Scan for the cell matching the given text and deliver its (x, y) coordinate at center. 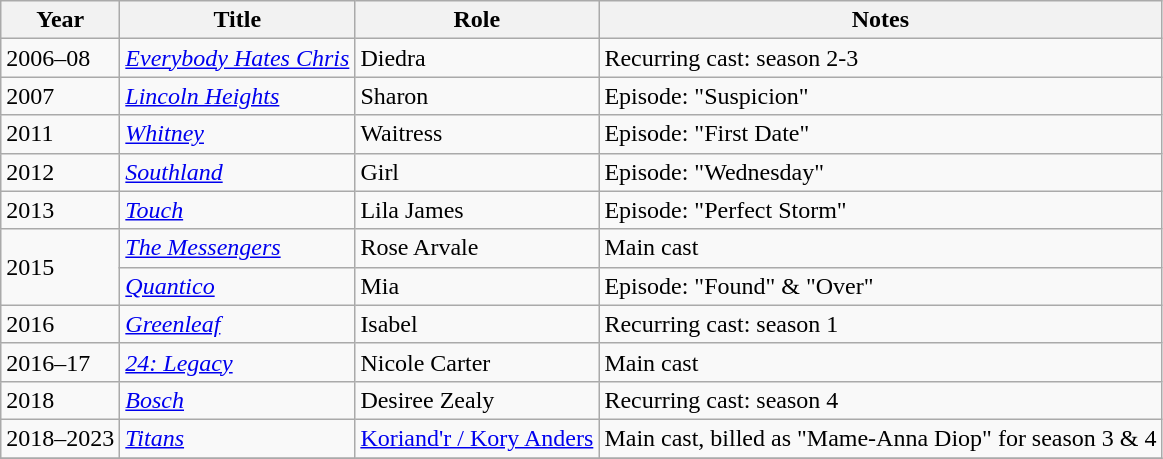
2016–17 (60, 362)
Recurring cast: season 1 (880, 324)
Isabel (477, 324)
24: Legacy (238, 362)
Diedra (477, 58)
Whitney (238, 134)
Recurring cast: season 2-3 (880, 58)
Koriand'r / Kory Anders (477, 438)
Role (477, 20)
Main cast, billed as "Mame-Anna Diop" for season 3 & 4 (880, 438)
Touch (238, 210)
Greenleaf (238, 324)
Bosch (238, 400)
The Messengers (238, 248)
Episode: "Found" & "Over" (880, 286)
Recurring cast: season 4 (880, 400)
Year (60, 20)
Sharon (477, 96)
2012 (60, 172)
Rose Arvale (477, 248)
2015 (60, 267)
Waitress (477, 134)
Title (238, 20)
2016 (60, 324)
Notes (880, 20)
2013 (60, 210)
Girl (477, 172)
2007 (60, 96)
Mia (477, 286)
Titans (238, 438)
2018 (60, 400)
Lila James (477, 210)
Desiree Zealy (477, 400)
2011 (60, 134)
Everybody Hates Chris (238, 58)
2006–08 (60, 58)
Episode: "Suspicion" (880, 96)
Lincoln Heights (238, 96)
Episode: "Perfect Storm" (880, 210)
Episode: "Wednesday" (880, 172)
Southland (238, 172)
Quantico (238, 286)
2018–2023 (60, 438)
Nicole Carter (477, 362)
Episode: "First Date" (880, 134)
